Return (X, Y) of the center of cell containing provided text 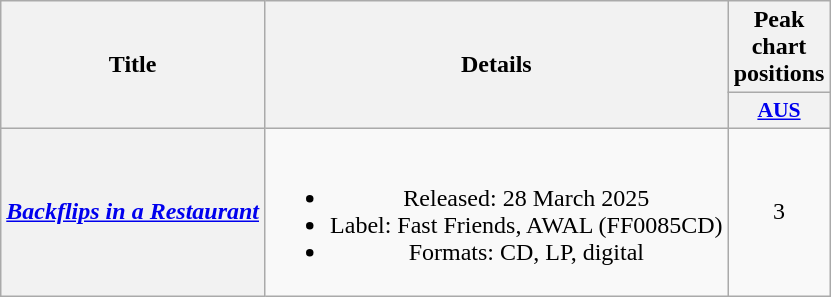
Title (133, 65)
Backflips in a Restaurant (133, 212)
AUS (779, 111)
3 (779, 212)
Details (497, 65)
Peak chart positions (779, 47)
Released: 28 March 2025Label: Fast Friends, AWAL (FF0085CD)Formats: CD, LP, digital (497, 212)
